Pinpoint the cell where the given text exists, returning its (X, Y) midpoint coordinate. 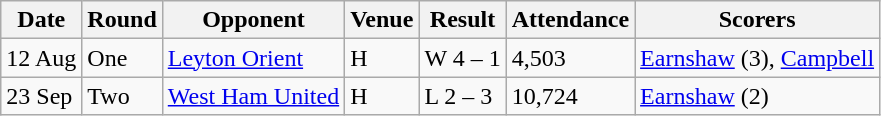
4,503 (570, 58)
Leyton Orient (253, 58)
Earnshaw (2) (758, 96)
23 Sep (42, 96)
Attendance (570, 20)
12 Aug (42, 58)
Round (122, 20)
Date (42, 20)
W 4 – 1 (462, 58)
Opponent (253, 20)
One (122, 58)
West Ham United (253, 96)
Scorers (758, 20)
Venue (382, 20)
Result (462, 20)
10,724 (570, 96)
L 2 – 3 (462, 96)
Earnshaw (3), Campbell (758, 58)
Two (122, 96)
